Find where the given text appears and provide that cell's center as [X, Y] coordinate. 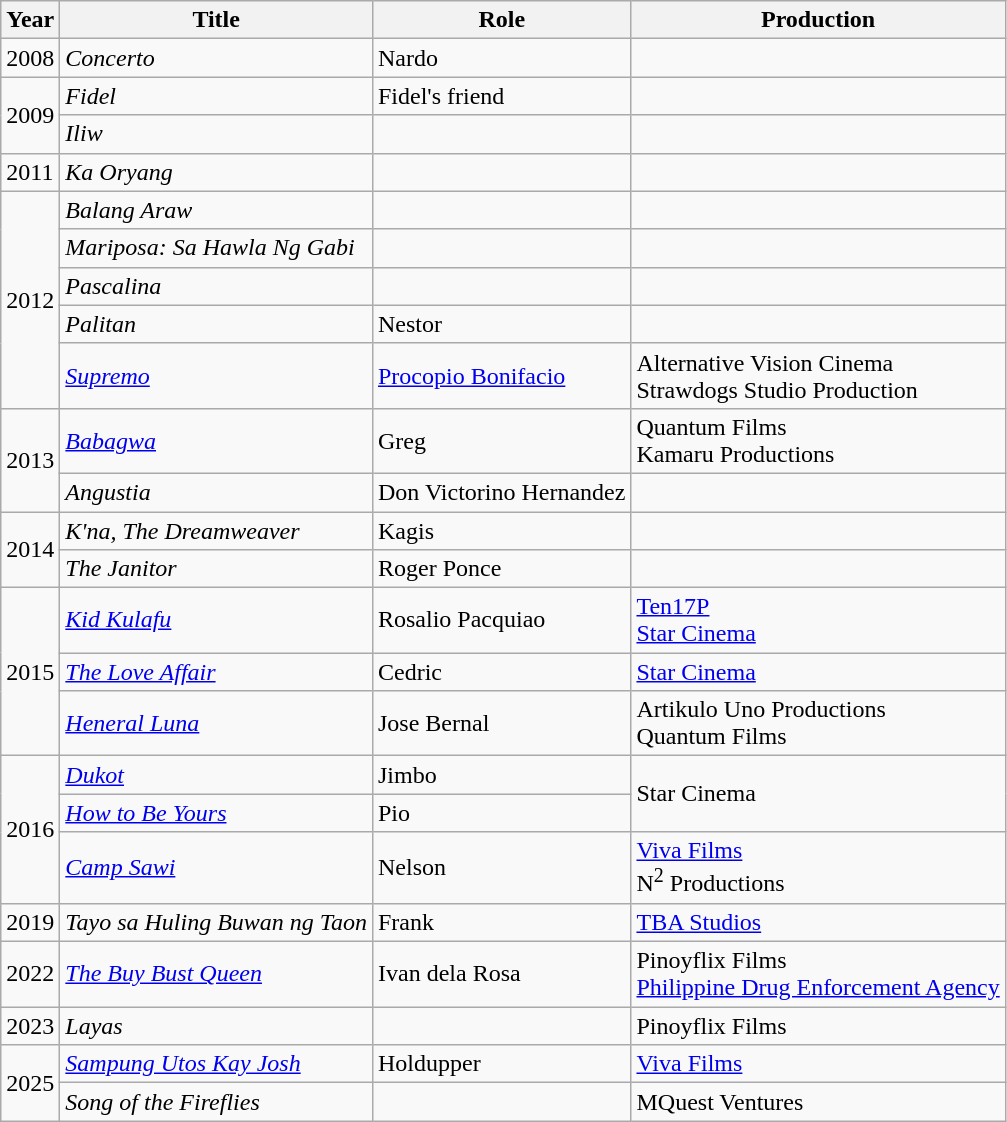
Tayo sa Huling Buwan ng Taon [216, 922]
Supremo [216, 376]
2022 [30, 974]
2023 [30, 1026]
Holdupper [501, 1064]
2009 [30, 115]
Pascalina [216, 286]
Babagwa [216, 440]
Production [818, 20]
Quantum FilmsKamaru Productions [818, 440]
Nelson [501, 868]
2011 [30, 172]
2014 [30, 550]
Layas [216, 1026]
Kid Kulafu [216, 620]
Jimbo [501, 775]
Ka Oryang [216, 172]
Rosalio Pacquiao [501, 620]
Frank [501, 922]
Title [216, 20]
Mariposa: Sa Hawla Ng Gabi [216, 248]
Kagis [501, 531]
Artikulo Uno ProductionsQuantum Films [818, 724]
Balang Araw [216, 210]
Year [30, 20]
TBA Studios [818, 922]
Camp Sawi [216, 868]
K'na, The Dreamweaver [216, 531]
Sampung Utos Kay Josh [216, 1064]
Palitan [216, 324]
2012 [30, 300]
Concerto [216, 58]
Iliw [216, 134]
Jose Bernal [501, 724]
2013 [30, 460]
Greg [501, 440]
Alternative Vision CinemaStrawdogs Studio Production [818, 376]
2016 [30, 830]
Don Victorino Hernandez [501, 492]
Heneral Luna [216, 724]
The Janitor [216, 569]
Viva Films [818, 1064]
Fidel [216, 96]
2025 [30, 1083]
Pinoyflix Films [818, 1026]
Fidel's friend [501, 96]
The Buy Bust Queen [216, 974]
2019 [30, 922]
Roger Ponce [501, 569]
Nardo [501, 58]
Cedric [501, 672]
Pinoyflix FilmsPhilippine Drug Enforcement Agency [818, 974]
2015 [30, 672]
Viva FilmsN2 Productions [818, 868]
MQuest Ventures [818, 1102]
Role [501, 20]
Nestor [501, 324]
Procopio Bonifacio [501, 376]
The Love Affair [216, 672]
Ivan dela Rosa [501, 974]
2008 [30, 58]
Ten17PStar Cinema [818, 620]
Song of the Fireflies [216, 1102]
How to Be Yours [216, 813]
Angustia [216, 492]
Pio [501, 813]
Dukot [216, 775]
